Locate the cell with the specified text and output its [x, y] center coordinate. 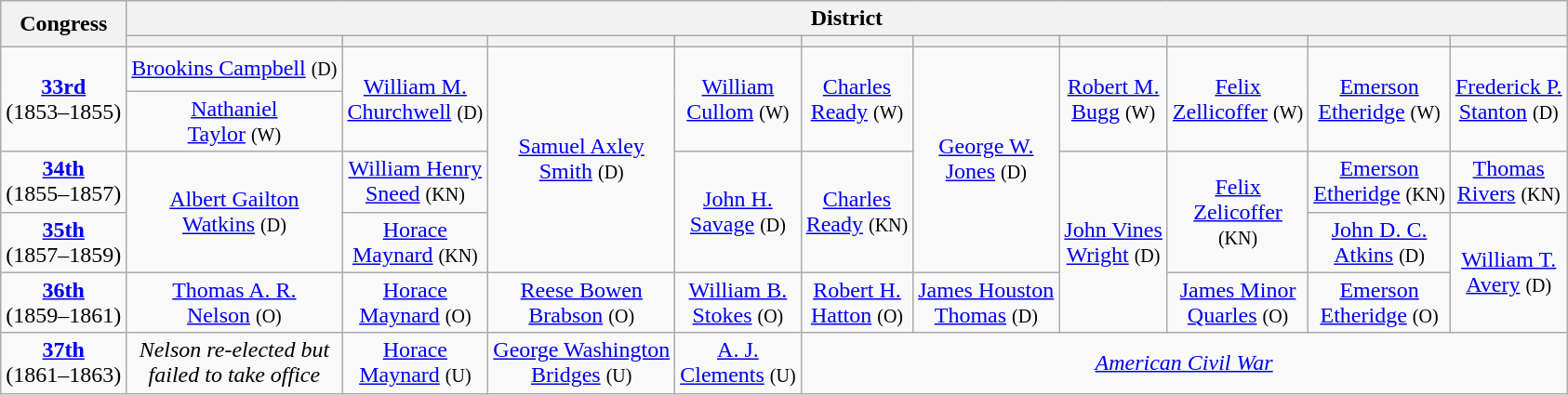
37th(1861–1863) [63, 362]
John VinesWright (D) [1114, 242]
John H.Savage (D) [738, 212]
Reese BowenBrabson (O) [582, 303]
Samuel AxleySmith (D) [582, 160]
William T.Avery (D) [1508, 272]
George W.Jones (D) [986, 160]
NathanielTaylor (W) [234, 121]
A. J.Clements (U) [738, 362]
John D. C.Atkins (D) [1380, 242]
EmersonEtheridge (W) [1380, 99]
Nelson re-elected butfailed to take office [234, 362]
HoraceMaynard (KN) [415, 242]
Albert GailtonWatkins (D) [234, 212]
33rd(1853–1855) [63, 99]
Thomas A. R.Nelson (O) [234, 303]
34th(1855–1857) [63, 182]
Frederick P.Stanton (D) [1508, 99]
William M.Churchwell (D) [415, 99]
EmersonEtheridge (KN) [1380, 182]
WilliamCullom (W) [738, 99]
George WashingtonBridges (U) [582, 362]
35th(1857–1859) [63, 242]
Congress [63, 24]
HoraceMaynard (U) [415, 362]
William HenrySneed (KN) [415, 182]
Robert H.Hatton (O) [857, 303]
William B.Stokes (O) [738, 303]
Robert M.Bugg (W) [1114, 99]
ThomasRivers (KN) [1508, 182]
James HoustonThomas (D) [986, 303]
James MinorQuarles (O) [1237, 303]
36th(1859–1861) [63, 303]
HoraceMaynard (O) [415, 303]
Brookins Campbell (D) [234, 69]
District [846, 19]
American Civil War [1184, 362]
FelixZellicoffer (W) [1237, 99]
CharlesReady (KN) [857, 212]
FelixZelicoffer(KN) [1237, 212]
CharlesReady (W) [857, 99]
EmersonEtheridge (O) [1380, 303]
